Return the (X, Y) coordinate for the center point of the cell that contains the specified text.  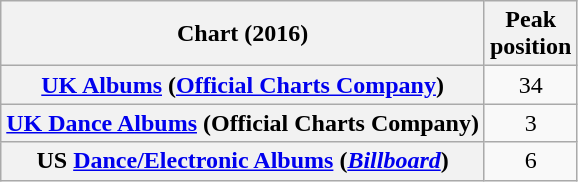
Chart (2016) (243, 34)
UK Albums (Official Charts Company) (243, 85)
US Dance/Electronic Albums (Billboard) (243, 161)
34 (530, 85)
UK Dance Albums (Official Charts Company) (243, 123)
Peakposition (530, 34)
3 (530, 123)
6 (530, 161)
